Return [x, y] of the center of cell containing provided text 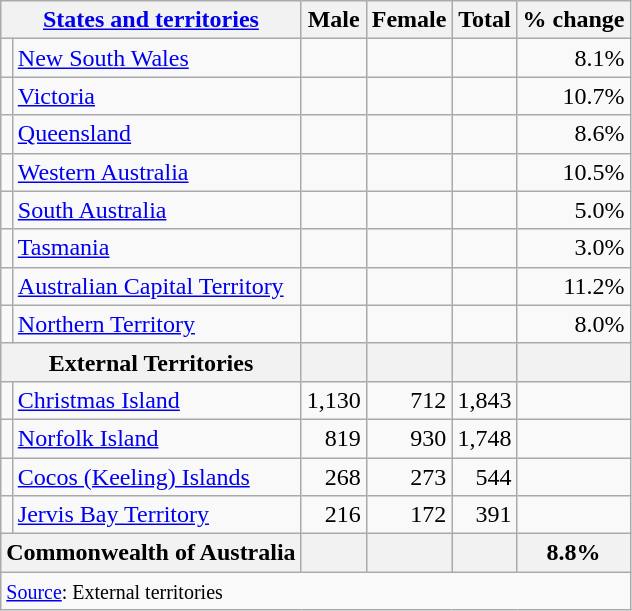
268 [334, 477]
Cocos (Keeling) Islands [156, 477]
1,748 [484, 438]
1,843 [484, 400]
Male [334, 20]
11.2% [574, 286]
10.7% [574, 96]
216 [334, 515]
Victoria [156, 96]
% change [574, 20]
8.1% [574, 58]
Australian Capital Territory [156, 286]
Queensland [156, 134]
Norfolk Island [156, 438]
10.5% [574, 172]
391 [484, 515]
8.0% [574, 324]
930 [409, 438]
New South Wales [156, 58]
3.0% [574, 248]
273 [409, 477]
1,130 [334, 400]
Total [484, 20]
712 [409, 400]
Tasmania [156, 248]
8.6% [574, 134]
544 [484, 477]
819 [334, 438]
Source: External territories [316, 591]
5.0% [574, 210]
172 [409, 515]
South Australia [156, 210]
Christmas Island [156, 400]
Western Australia [156, 172]
Northern Territory [156, 324]
Commonwealth of Australia [151, 553]
External Territories [151, 362]
States and territories [151, 20]
Jervis Bay Territory [156, 515]
8.8% [574, 553]
Female [409, 20]
